Provide the (x, y) coordinate of the cell's center where the given text is located.  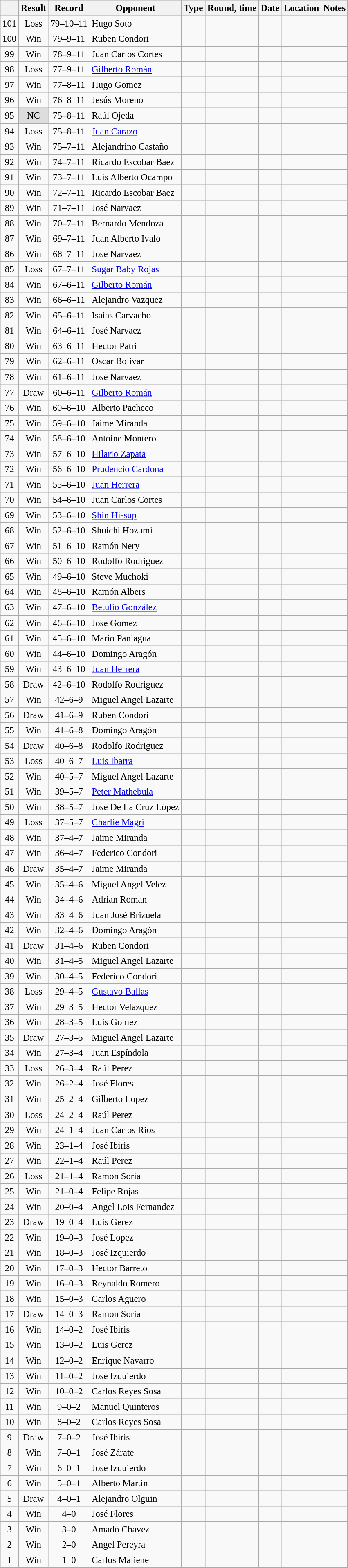
7–0–1 (69, 1453)
98 (10, 69)
Peter Mathebula (135, 792)
7–0–2 (69, 1437)
40 (10, 961)
35–4–6 (69, 884)
18–0–3 (69, 1253)
Record (69, 8)
Hugo Gomez (135, 85)
70 (10, 500)
52 (10, 777)
51–6–10 (69, 546)
43–6–10 (69, 669)
77–9–11 (69, 69)
33–4–6 (69, 915)
10 (10, 1422)
15–0–3 (69, 1299)
21–0–4 (69, 1192)
Prudencio Cardona (135, 469)
50–6–10 (69, 561)
30 (10, 1115)
Alberto Martin (135, 1483)
65 (10, 577)
59 (10, 669)
13 (10, 1376)
72–7–11 (69, 193)
9 (10, 1437)
21 (10, 1253)
69 (10, 515)
10–0–2 (69, 1391)
84 (10, 285)
44 (10, 899)
9–0–2 (69, 1407)
60–6–11 (69, 392)
20–0–4 (69, 1207)
Angel Lois Fernandez (135, 1207)
42–6–10 (69, 684)
64–6–11 (69, 331)
66 (10, 561)
José De La Cruz López (135, 807)
31 (10, 1099)
NC (34, 116)
50 (10, 807)
12 (10, 1391)
74 (10, 439)
Hilario Zapata (135, 454)
67 (10, 546)
36–4–7 (69, 853)
75 (10, 423)
4–0–1 (69, 1499)
31–4–6 (69, 945)
58–6–10 (69, 439)
14 (10, 1360)
88 (10, 223)
20 (10, 1268)
30–4–5 (69, 976)
39–5–7 (69, 792)
Carlos Maliene (135, 1560)
47 (10, 853)
33 (10, 1068)
46–6–10 (69, 623)
Shuichi Hozumi (135, 531)
49 (10, 822)
35–4–7 (69, 869)
23 (10, 1222)
83 (10, 300)
16 (10, 1330)
24–1–4 (69, 1130)
Date (270, 8)
68 (10, 531)
54–6–10 (69, 500)
Shin Hi-sup (135, 515)
17 (10, 1314)
19 (10, 1284)
Angel Pereyra (135, 1545)
37 (10, 1007)
Type (193, 8)
87 (10, 239)
Isaias Carvacho (135, 316)
29–4–5 (69, 992)
27 (10, 1160)
77–8–11 (69, 85)
Jesús Moreno (135, 100)
75–7–11 (69, 146)
Alejandro Vazquez (135, 300)
Ramón Albers (135, 592)
4–0 (69, 1514)
56 (10, 715)
Juan Alberto Ivalo (135, 239)
54 (10, 746)
73 (10, 454)
62 (10, 623)
Reynaldo Romero (135, 1284)
Alejandro Olguin (135, 1499)
37–5–7 (69, 822)
95 (10, 116)
3–0 (69, 1530)
Gilberto Lopez (135, 1099)
38–5–7 (69, 807)
Juan Espíndola (135, 1053)
4 (10, 1514)
Result (34, 8)
79 (10, 362)
21–1–4 (69, 1176)
64 (10, 592)
Carlos Aguero (135, 1299)
Hector Velazquez (135, 1007)
8 (10, 1453)
2–0 (69, 1545)
78–9–11 (69, 54)
76 (10, 408)
69–7–11 (69, 239)
38 (10, 992)
22–1–4 (69, 1160)
Ramón Nery (135, 546)
18 (10, 1299)
100 (10, 39)
Hector Barreto (135, 1268)
Antoine Montero (135, 439)
42 (10, 930)
37–4–7 (69, 838)
Betulio González (135, 607)
46 (10, 869)
17–0–3 (69, 1268)
Hugo Soto (135, 24)
Alejandrino Castaño (135, 146)
1 (10, 1560)
Gustavo Ballas (135, 992)
Amado Chavez (135, 1530)
15 (10, 1345)
29–3–5 (69, 1007)
Mario Paniagua (135, 638)
48 (10, 838)
12–0–2 (69, 1360)
Raúl Ojeda (135, 116)
Juan José Brizuela (135, 915)
11 (10, 1407)
Alberto Pacheco (135, 408)
53 (10, 761)
57 (10, 700)
José Gomez (135, 623)
67–6–11 (69, 285)
34 (10, 1053)
31–4–5 (69, 961)
63–6–11 (69, 346)
101 (10, 24)
43 (10, 915)
79–9–11 (69, 39)
1–0 (69, 1560)
Sugar Baby Rojas (135, 269)
79–10–11 (69, 24)
77 (10, 392)
Juan Carazo (135, 131)
42–6–9 (69, 700)
40–5–7 (69, 777)
Bernardo Mendoza (135, 223)
11–0–2 (69, 1376)
22 (10, 1237)
14–0–2 (69, 1330)
Luis Ibarra (135, 761)
16–0–3 (69, 1284)
45 (10, 884)
82 (10, 316)
56–6–10 (69, 469)
52–6–10 (69, 531)
85 (10, 269)
40–6–8 (69, 746)
63 (10, 607)
41–6–9 (69, 715)
73–7–11 (69, 177)
47–6–10 (69, 607)
28 (10, 1145)
13–0–2 (69, 1345)
23–1–4 (69, 1145)
76–8–11 (69, 100)
6 (10, 1483)
67–7–11 (69, 269)
Luis Alberto Ocampo (135, 177)
57–6–10 (69, 454)
Luis Gomez (135, 1022)
24 (10, 1207)
19–0–3 (69, 1237)
Opponent (135, 8)
Round, time (232, 8)
53–6–10 (69, 515)
José Lopez (135, 1237)
5 (10, 1499)
35 (10, 1038)
60 (10, 654)
41 (10, 945)
99 (10, 54)
Charlie Magri (135, 822)
Juan Carlos Rios (135, 1130)
26 (10, 1176)
55–6–10 (69, 484)
5–0–1 (69, 1483)
58 (10, 684)
7 (10, 1468)
25–2–4 (69, 1099)
27–3–5 (69, 1038)
71–7–11 (69, 208)
24–2–4 (69, 1115)
65–6–11 (69, 316)
80 (10, 346)
28–3–5 (69, 1022)
71 (10, 484)
93 (10, 146)
51 (10, 792)
61–6–11 (69, 377)
97 (10, 85)
74–7–11 (69, 162)
96 (10, 100)
62–6–11 (69, 362)
55 (10, 730)
Steve Muchoki (135, 577)
90 (10, 193)
94 (10, 131)
Adrian Roman (135, 899)
72 (10, 469)
34–4–6 (69, 899)
Manuel Quinteros (135, 1407)
29 (10, 1130)
81 (10, 331)
78 (10, 377)
44–6–10 (69, 654)
Hector Patri (135, 346)
89 (10, 208)
36 (10, 1022)
45–6–10 (69, 638)
14–0–3 (69, 1314)
39 (10, 976)
26–2–4 (69, 1084)
José Zárate (135, 1453)
Enrique Navarro (135, 1360)
Felipe Rojas (135, 1192)
61 (10, 638)
Oscar Bolivar (135, 362)
27–3–4 (69, 1053)
32 (10, 1084)
Miguel Angel Velez (135, 884)
3 (10, 1530)
40–6–7 (69, 761)
86 (10, 254)
25 (10, 1192)
26–3–4 (69, 1068)
Notes (335, 8)
2 (10, 1545)
32–4–6 (69, 930)
66–6–11 (69, 300)
8–0–2 (69, 1422)
70–7–11 (69, 223)
Location (302, 8)
60–6–10 (69, 408)
91 (10, 177)
92 (10, 162)
19–0–4 (69, 1222)
59–6–10 (69, 423)
6–0–1 (69, 1468)
48–6–10 (69, 592)
49–6–10 (69, 577)
68–7–11 (69, 254)
41–6–8 (69, 730)
